Locate the cell with the specified text and output its (X, Y) center coordinate. 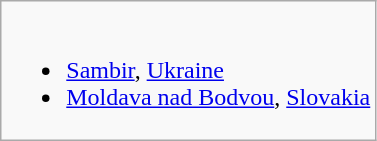
Sambir, Ukraine Moldava nad Bodvou, Slovakia (188, 71)
